From the cell containing the given text, extract its center point as (x, y) coordinate. 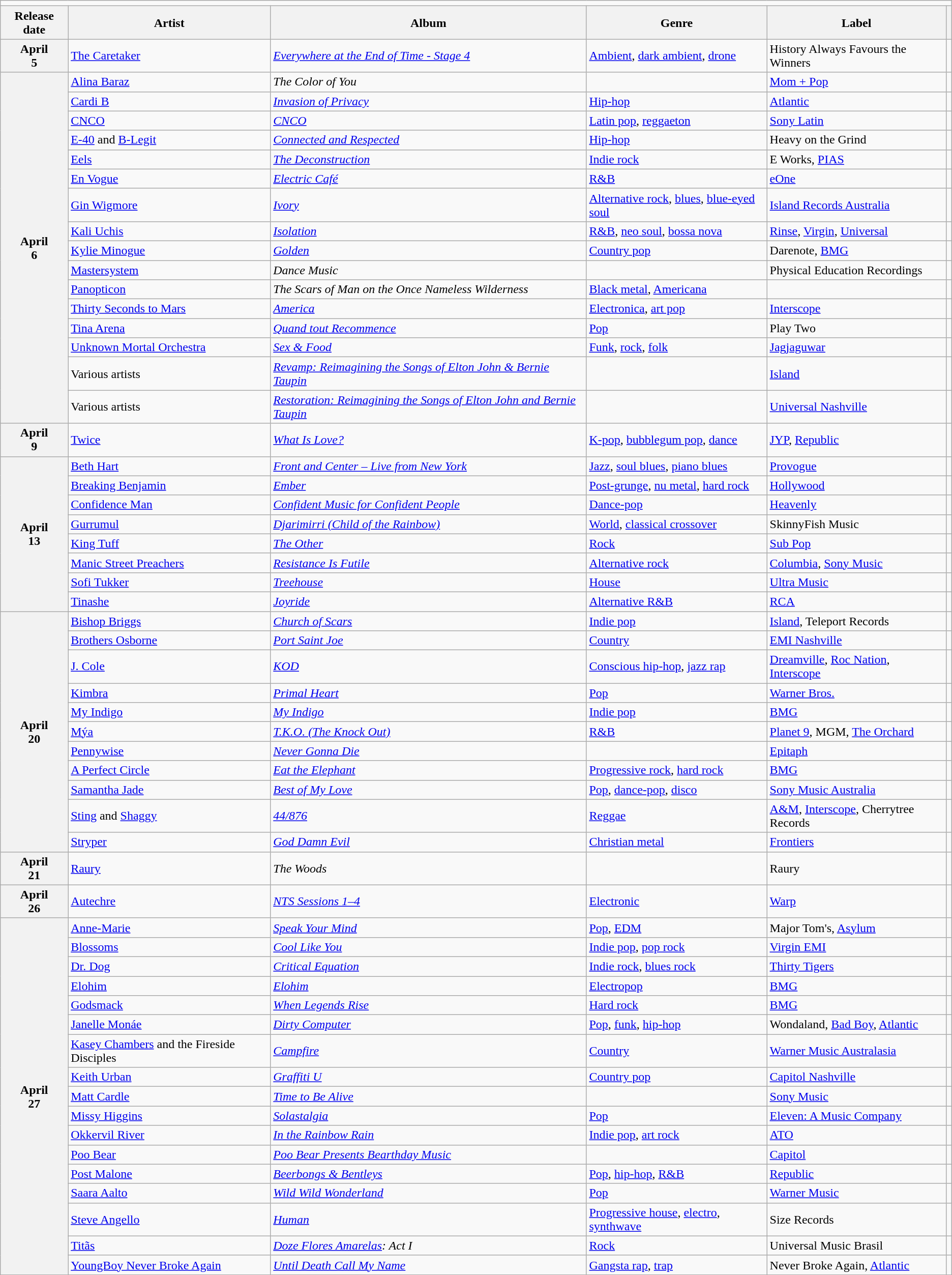
Restoration: Reimagining the Songs of Elton John and Bernie Taupin (428, 407)
Beerbongs & Bentleys (428, 1174)
Size Records (856, 1219)
Front and Center – Live from New York (428, 466)
April21 (35, 868)
Resistance Is Futile (428, 563)
Matt Cardle (169, 1096)
What Is Love? (428, 440)
Joyride (428, 601)
Eels (169, 159)
EMI Nashville (856, 641)
Eleven: A Music Company (856, 1116)
Ultra Music (856, 582)
Epitaph (856, 751)
Thirty Seconds to Mars (169, 309)
Tina Arena (169, 328)
Saara Aalto (169, 1193)
Island, Teleport Records (856, 621)
Release date (35, 22)
NTS Sessions 1–4 (428, 902)
44/876 (428, 816)
Atlantic (856, 101)
RCA (856, 601)
Pop, EDM (676, 928)
Interscope (856, 309)
Jazz, soul blues, piano blues (676, 466)
E-40 and B-Legit (169, 140)
Cardi B (169, 101)
Provogue (856, 466)
Major Tom's, Asylum (856, 928)
America (428, 309)
Post Malone (169, 1174)
KOD (428, 667)
History Always Favours the Winners (856, 56)
April6 (35, 248)
Play Two (856, 328)
E Works, PIAS (856, 159)
Port Saint Joe (428, 641)
Ambient, dark ambient, drone (676, 56)
Quand tout Recommence (428, 328)
Dirty Computer (428, 1025)
A&M, Interscope, Cherrytree Records (856, 816)
Keith Urban (169, 1077)
En Vogue (169, 179)
The Other (428, 543)
Human (428, 1219)
April13 (35, 534)
Hollywood (856, 485)
Titãs (169, 1245)
Post-grunge, nu metal, hard rock (676, 485)
Golden (428, 250)
Brothers Osborne (169, 641)
Columbia, Sony Music (856, 563)
Kimbra (169, 693)
Revamp: Reimagining the Songs of Elton John & Bernie Taupin (428, 373)
Sony Latin (856, 121)
Conscious hip-hop, jazz rap (676, 667)
Time to Be Alive (428, 1096)
Campfire (428, 1051)
Ivory (428, 205)
Frontiers (856, 842)
Island (856, 373)
Sofi Tukker (169, 582)
The Scars of Man on the Once Nameless Wilderness (428, 289)
Everywhere at the End of Time - Stage 4 (428, 56)
A Perfect Circle (169, 770)
eOne (856, 179)
Physical Education Recordings (856, 270)
Warner Music Australasia (856, 1051)
Warner Bros. (856, 693)
Indie rock, blues rock (676, 966)
Primal Heart (428, 693)
Steve Angello (169, 1219)
In the Rainbow Rain (428, 1135)
Manic Street Preachers (169, 563)
Christian metal (676, 842)
Bishop Briggs (169, 621)
Hard rock (676, 1005)
Blossoms (169, 947)
Kylie Minogue (169, 250)
Planet 9, MGM, The Orchard (856, 732)
Poo Bear (169, 1154)
Never Gonna Die (428, 751)
Wondaland, Bad Boy, Atlantic (856, 1025)
Genre (676, 22)
Speak Your Mind (428, 928)
Mýa (169, 732)
Beth Hart (169, 466)
K-pop, bubblegum pop, dance (676, 440)
Pennywise (169, 751)
Warp (856, 902)
Okkervil River (169, 1135)
Dance Music (428, 270)
Eat the Elephant (428, 770)
Pop, hip-hop, R&B (676, 1174)
Electropop (676, 986)
King Tuff (169, 543)
Album (428, 22)
Connected and Respected (428, 140)
Ember (428, 485)
Republic (856, 1174)
R&B, neo soul, bossa nova (676, 231)
The Color of You (428, 82)
ATO (856, 1135)
Heavy on the Grind (856, 140)
J. Cole (169, 667)
Universal Music Brasil (856, 1245)
House (676, 582)
Electronica, art pop (676, 309)
Dreamville, Roc Nation, Interscope (856, 667)
Warner Music (856, 1193)
Poo Bear Presents Bearthday Music (428, 1154)
Sex & Food (428, 347)
Janelle Monáe (169, 1025)
Anne-Marie (169, 928)
Church of Scars (428, 621)
Pop, dance-pop, disco (676, 790)
Gangsta rap, trap (676, 1265)
Unknown Mortal Orchestra (169, 347)
April5 (35, 56)
Panopticon (169, 289)
Sub Pop (856, 543)
Alina Baraz (169, 82)
Reggae (676, 816)
Mom + Pop (856, 82)
Progressive house, electro, synthwave (676, 1219)
Gin Wigmore (169, 205)
Capitol (856, 1154)
Best of My Love (428, 790)
Electronic (676, 902)
Sony Music Australia (856, 790)
April26 (35, 902)
Wild Wild Wonderland (428, 1193)
Funk, rock, folk (676, 347)
Thirty Tigers (856, 966)
Heavenly (856, 505)
Cool Like You (428, 947)
Alternative R&B (676, 601)
Confidence Man (169, 505)
Invasion of Privacy (428, 101)
April9 (35, 440)
Label (856, 22)
Mastersystem (169, 270)
Progressive rock, hard rock (676, 770)
Samantha Jade (169, 790)
Rinse, Virgin, Universal (856, 231)
April20 (35, 732)
Sting and Shaggy (169, 816)
World, classical crossover (676, 524)
Confident Music for Confident People (428, 505)
Sony Music (856, 1096)
The Caretaker (169, 56)
The Woods (428, 868)
Gurrumul (169, 524)
Black metal, Americana (676, 289)
T.K.O. (The Knock Out) (428, 732)
Indie pop, art rock (676, 1135)
YoungBoy Never Broke Again (169, 1265)
Never Broke Again, Atlantic (856, 1265)
April27 (35, 1096)
Indie pop, pop rock (676, 947)
Treehouse (428, 582)
Electric Café (428, 179)
Artist (169, 22)
When Legends Rise (428, 1005)
Autechre (169, 902)
Island Records Australia (856, 205)
Alternative rock, blues, blue-eyed soul (676, 205)
Until Death Call My Name (428, 1265)
Jagjaguwar (856, 347)
Tinashe (169, 601)
Breaking Benjamin (169, 485)
Isolation (428, 231)
Stryper (169, 842)
JYP, Republic (856, 440)
Dance-pop (676, 505)
Capitol Nashville (856, 1077)
God Damn Evil (428, 842)
The Deconstruction (428, 159)
Solastalgia (428, 1116)
Graffiti U (428, 1077)
Virgin EMI (856, 947)
Universal Nashville (856, 407)
Kali Uchis (169, 231)
Alternative rock (676, 563)
Dr. Dog (169, 966)
Kasey Chambers and the Fireside Disciples (169, 1051)
Darenote, BMG (856, 250)
Critical Equation (428, 966)
Djarimirri (Child of the Rainbow) (428, 524)
Twice (169, 440)
Indie rock (676, 159)
Doze Flores Amarelas: Act I (428, 1245)
Latin pop, reggaeton (676, 121)
SkinnyFish Music (856, 524)
Pop, funk, hip-hop (676, 1025)
Godsmack (169, 1005)
Missy Higgins (169, 1116)
